From the cell containing the given text, extract its center point as [X, Y] coordinate. 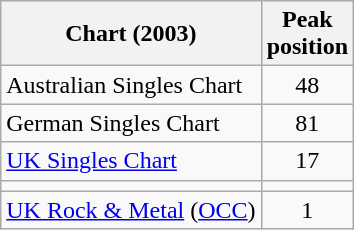
Australian Singles Chart [131, 85]
17 [307, 161]
UK Singles Chart [131, 161]
Chart (2003) [131, 34]
81 [307, 123]
1 [307, 210]
UK Rock & Metal (OCC) [131, 210]
German Singles Chart [131, 123]
Peakposition [307, 34]
48 [307, 85]
